For the text-containing cell, return its midpoint in (X, Y) coordinate format. 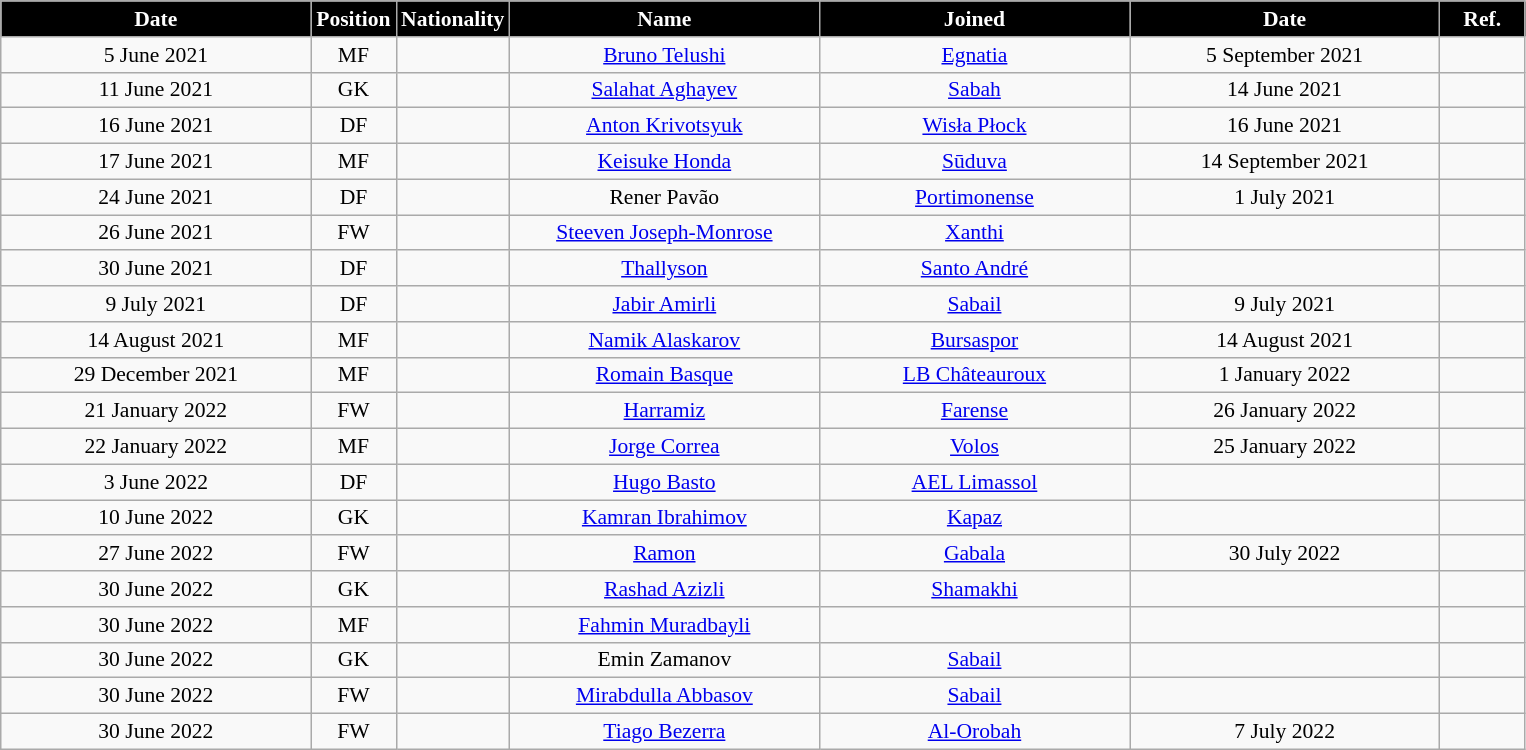
1 January 2022 (1285, 375)
Kapaz (974, 518)
29 December 2021 (156, 375)
Gabala (974, 554)
Hugo Basto (664, 482)
21 January 2022 (156, 411)
LB Châteauroux (974, 375)
Thallyson (664, 269)
Kamran Ibrahimov (664, 518)
Volos (974, 447)
Egnatia (974, 55)
24 June 2021 (156, 197)
Emin Zamanov (664, 660)
Tiago Bezerra (664, 732)
10 June 2022 (156, 518)
Bursaspor (974, 340)
27 June 2022 (156, 554)
Nationality (452, 19)
Jorge Correa (664, 447)
26 June 2021 (156, 233)
25 January 2022 (1285, 447)
Sūduva (974, 162)
Namik Alaskarov (664, 340)
Sabah (974, 90)
Joined (974, 19)
Romain Basque (664, 375)
1 July 2021 (1285, 197)
Anton Krivotsyuk (664, 126)
30 July 2022 (1285, 554)
Ramon (664, 554)
Santo André (974, 269)
3 June 2022 (156, 482)
14 September 2021 (1285, 162)
Portimonense (974, 197)
22 January 2022 (156, 447)
Jabir Amirli (664, 304)
Bruno Telushi (664, 55)
30 June 2021 (156, 269)
Xanthi (974, 233)
Salahat Aghayev (664, 90)
7 July 2022 (1285, 732)
11 June 2021 (156, 90)
Mirabdulla Abbasov (664, 696)
Ref. (1482, 19)
5 September 2021 (1285, 55)
Fahmin Muradbayli (664, 625)
Keisuke Honda (664, 162)
26 January 2022 (1285, 411)
Farense (974, 411)
Shamakhi (974, 589)
Wisła Płock (974, 126)
Rener Pavão (664, 197)
Harramiz (664, 411)
Steeven Joseph-Monrose (664, 233)
Al-Orobah (974, 732)
Name (664, 19)
AEL Limassol (974, 482)
14 June 2021 (1285, 90)
Position (354, 19)
Rashad Azizli (664, 589)
17 June 2021 (156, 162)
5 June 2021 (156, 55)
